Return [x, y] of the center of cell containing provided text 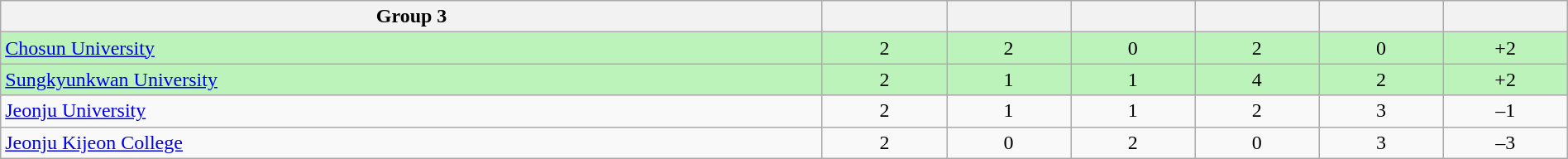
–1 [1505, 111]
Jeonju University [412, 111]
Group 3 [412, 17]
Jeonju Kijeon College [412, 142]
–3 [1505, 142]
Sungkyunkwan University [412, 79]
4 [1257, 79]
Chosun University [412, 48]
